Locate the cell with the specified text and output its (x, y) center coordinate. 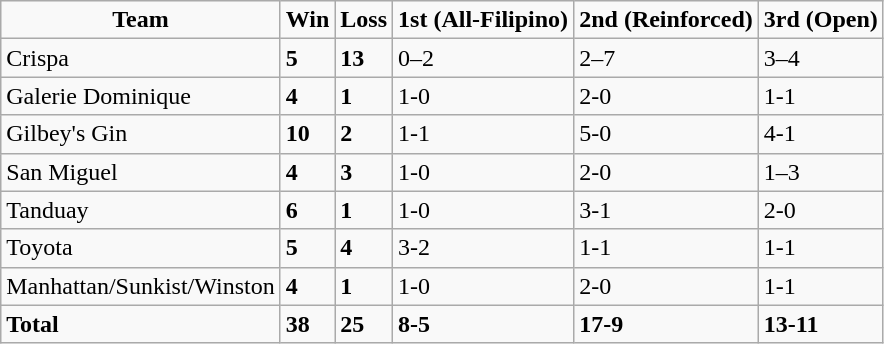
Toyota (140, 248)
2–7 (666, 58)
Crispa (140, 58)
1–3 (820, 172)
25 (364, 324)
6 (308, 210)
Galerie Dominique (140, 96)
8-5 (484, 324)
3-1 (666, 210)
0–2 (484, 58)
Manhattan/Sunkist/Winston (140, 286)
5-0 (666, 134)
Loss (364, 20)
Tanduay (140, 210)
2 (364, 134)
3-2 (484, 248)
13-11 (820, 324)
17-9 (666, 324)
3 (364, 172)
3–4 (820, 58)
Gilbey's Gin (140, 134)
1st (All-Filipino) (484, 20)
San Miguel (140, 172)
10 (308, 134)
3rd (Open) (820, 20)
Total (140, 324)
38 (308, 324)
Win (308, 20)
4-1 (820, 134)
13 (364, 58)
Team (140, 20)
2nd (Reinforced) (666, 20)
